Identify which cell holds the provided text, then report its [X, Y] central coordinate. 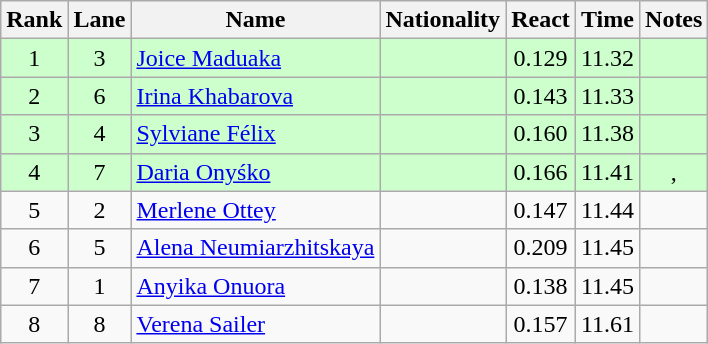
Daria Onyśko [256, 172]
, [674, 172]
11.32 [607, 58]
0.129 [541, 58]
11.44 [607, 210]
Joice Maduaka [256, 58]
Anyika Onuora [256, 286]
Irina Khabarova [256, 96]
0.147 [541, 210]
Rank [34, 20]
11.41 [607, 172]
Time [607, 20]
0.166 [541, 172]
Merlene Ottey [256, 210]
Sylviane Félix [256, 134]
Notes [674, 20]
0.157 [541, 324]
Verena Sailer [256, 324]
Name [256, 20]
Lane [100, 20]
0.160 [541, 134]
React [541, 20]
0.138 [541, 286]
11.61 [607, 324]
0.209 [541, 248]
Alena Neumiarzhitskaya [256, 248]
Nationality [443, 20]
11.33 [607, 96]
11.38 [607, 134]
0.143 [541, 96]
